Detect which cell encompasses the target text, then output its (x, y) center coordinate. 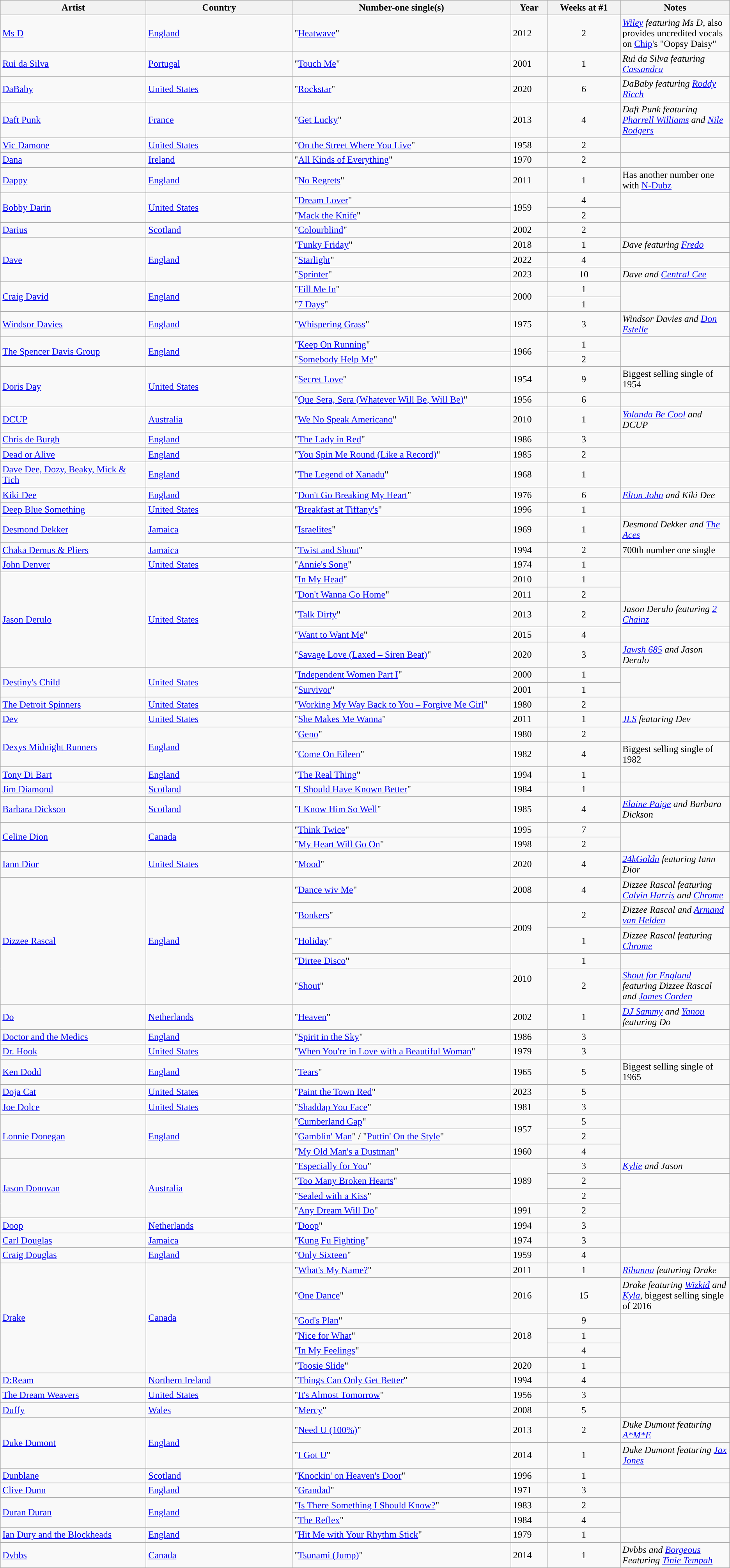
Ken Dodd (73, 1072)
Drake featuring Wizkid and Kyla, biggest selling single of 2016 (675, 1295)
Rihanna featuring Drake (675, 1270)
"I Got U" (402, 1456)
Dave featuring Fredo (675, 245)
Dizzee Rascal featuring Calvin Harris and Chrome (675, 890)
Dappy (73, 180)
Has another number one with N-Dubz (675, 180)
Dead or Alive (73, 454)
Duke Dumont featuring A*M*E (675, 1430)
"Secret Love" (402, 379)
"The Lady in Red" (402, 440)
Joe Dolce (73, 1107)
"Mercy" (402, 1410)
"My Old Man's a Dustman" (402, 1151)
"7 Days" (402, 304)
"Keep On Running" (402, 344)
Celine Dion (73, 837)
"Holiday" (402, 941)
Shout for England featuring Dizzee Rascal and James Corden (675, 986)
Wales (219, 1410)
Jawsh 685 and Jason Derulo (675, 655)
"Too Many Broken Hearts" (402, 1181)
Chaka Demus & Pliers (73, 550)
"Annie's Song" (402, 565)
Deep Blue Something (73, 509)
1971 (529, 1490)
"Toosie Slide" (402, 1365)
2015 (529, 635)
Duke Dumont featuring Jax Jones (675, 1456)
"Colourblind" (402, 230)
"Working My Way Back to You – Forgive Me Girl" (402, 704)
Elaine Paige and Barbara Dickson (675, 809)
Artist (73, 8)
1970 (529, 160)
1989 (529, 1181)
John Denver (73, 565)
"Rockstar" (402, 89)
Dunblane (73, 1476)
Daft Punk featuring Pharrell Williams and Nile Rodgers (675, 120)
Drake (73, 1318)
Do (73, 1016)
"Israelites" (402, 530)
Yolanda Be Cool and DCUP (675, 420)
Rui da Silva featuring Cassandra (675, 64)
"In My Head" (402, 580)
"What's My Name?" (402, 1270)
Desmond Dekker and The Aces (675, 530)
"One Dance" (402, 1295)
"Want to Want Me" (402, 635)
"Starlight" (402, 259)
Darius (73, 230)
Craig David (73, 297)
Weeks at #1 (584, 8)
"Sealed with a Kiss" (402, 1196)
1965 (529, 1072)
"You Spin Me Round (Like a Record)" (402, 454)
"Things Can Only Get Better" (402, 1380)
D:Ream (73, 1380)
"Tears" (402, 1072)
"Is There Something I Should Know?" (402, 1505)
"She Makes Me Wanna" (402, 719)
"All Kinds of Everything" (402, 160)
"Dirtee Disco" (402, 961)
"The Real Thing" (402, 774)
1969 (529, 530)
Dave and Central Cee (675, 275)
"Que Sera, Sera (Whatever Will Be, Will Be)" (402, 399)
"Need U (100%)" (402, 1430)
"It's Almost Tomorrow" (402, 1395)
Doop (73, 1226)
Ireland (219, 160)
"I Know Him So Well" (402, 809)
Duke Dumont (73, 1443)
"Dance wiv Me" (402, 890)
"Independent Women Part I" (402, 675)
1966 (529, 352)
Biggest selling single of 1954 (675, 379)
"Hit Me with Your Rhythm Stick" (402, 1535)
"Survivor" (402, 690)
2022 (529, 259)
Doris Day (73, 387)
"Mood" (402, 864)
"No Regrets" (402, 180)
"Don't Wanna Go Home" (402, 594)
Wiley featuring Ms D, also provides uncredited vocals on Chip's "Oopsy Daisy" (675, 33)
1960 (529, 1151)
Ms D (73, 33)
"My Heart Will Go On" (402, 844)
700th number one single (675, 550)
"In My Feelings" (402, 1350)
1968 (529, 474)
Lonnie Donegan (73, 1136)
"Don't Go Breaking My Heart" (402, 495)
1975 (529, 325)
1983 (529, 1505)
Craig Douglas (73, 1255)
"Heaven" (402, 1016)
"Gamblin' Man" / "Puttin' On the Style" (402, 1136)
Dexys Midnight Runners (73, 747)
Portugal (219, 64)
"Geno" (402, 734)
Jason Donovan (73, 1188)
Year (529, 8)
1976 (529, 495)
The Detroit Spinners (73, 704)
7 (584, 830)
Elton John and Kiki Dee (675, 495)
15 (584, 1295)
Jason Derulo featuring 2 Chainz (675, 615)
Dizzee Rascal and Armand van Helden (675, 915)
Tony Di Bart (73, 774)
Dev (73, 719)
Dizzee Rascal featuring Chrome (675, 941)
"Whispering Grass" (402, 325)
"Talk Dirty" (402, 615)
Doctor and the Medics (73, 1037)
Carl Douglas (73, 1240)
1998 (529, 844)
Vic Damone (73, 145)
"Tsunami (Jump)" (402, 1555)
"Any Dream Will Do" (402, 1211)
"Paint the Town Red" (402, 1092)
Dana (73, 160)
Desmond Dekker (73, 530)
"Funky Friday" (402, 245)
"Get Lucky" (402, 120)
Daft Punk (73, 120)
"Touch Me" (402, 64)
"When You're in Love with a Beautiful Woman" (402, 1052)
1958 (529, 145)
Chris de Burgh (73, 440)
Jason Derulo (73, 620)
Dvbbs (73, 1555)
Country (219, 8)
"Shout" (402, 986)
Dvbbs and Borgeous Featuring Tinie Tempah (675, 1555)
"Grandad" (402, 1490)
Clive Dunn (73, 1490)
Dizzee Rascal (73, 941)
Ian Dury and the Blockheads (73, 1535)
DaBaby featuring Roddy Ricch (675, 89)
Biggest selling single of 1965 (675, 1072)
Doja Cat (73, 1092)
"Especially for You" (402, 1166)
"Sprinter" (402, 275)
"The Reflex" (402, 1520)
Kiki Dee (73, 495)
"Fill Me In" (402, 289)
"Dream Lover" (402, 200)
"Doop" (402, 1226)
2012 (529, 33)
Dave Dee, Dozy, Beaky, Mick & Tich (73, 474)
Jim Diamond (73, 789)
"Mack the Knife" (402, 215)
Rui da Silva (73, 64)
Kylie and Jason (675, 1166)
2009 (529, 928)
"Kung Fu Fighting" (402, 1240)
Dr. Hook (73, 1052)
Bobby Darin (73, 208)
"Savage Love (Laxed – Siren Beat)" (402, 655)
Iann Dior (73, 864)
1991 (529, 1211)
1954 (529, 379)
"Think Twice" (402, 830)
"I Should Have Known Better" (402, 789)
"On the Street Where You Live" (402, 145)
DaBaby (73, 89)
"Breakfast at Tiffany's" (402, 509)
"The Legend of Xanadu" (402, 474)
Destiny's Child (73, 682)
DCUP (73, 420)
Windsor Davies (73, 325)
The Dream Weavers (73, 1395)
DJ Sammy and Yanou featuring Do (675, 1016)
France (219, 120)
10 (584, 275)
Barbara Dickson (73, 809)
Biggest selling single of 1982 (675, 754)
"Knockin' on Heaven's Door" (402, 1476)
"Somebody Help Me" (402, 359)
Dave (73, 259)
"Cumberland Gap" (402, 1121)
"God's Plan" (402, 1321)
"Bonkers" (402, 915)
Notes (675, 8)
The Spencer Davis Group (73, 352)
1995 (529, 830)
"Shaddap You Face" (402, 1107)
Duran Duran (73, 1513)
"We No Speak Americano" (402, 420)
Windsor Davies and Don Estelle (675, 325)
1981 (529, 1107)
"Spirit in the Sky" (402, 1037)
"Heatwave" (402, 33)
"Nice for What" (402, 1336)
"Come On Eileen" (402, 754)
2016 (529, 1295)
Number-one single(s) (402, 8)
1982 (529, 754)
"Twist and Shout" (402, 550)
Duffy (73, 1410)
Northern Ireland (219, 1380)
24kGoldn featuring Iann Dior (675, 864)
JLS featuring Dev (675, 719)
"Only Sixteen" (402, 1255)
1957 (529, 1129)
